Return (X, Y) of the center of cell containing provided text 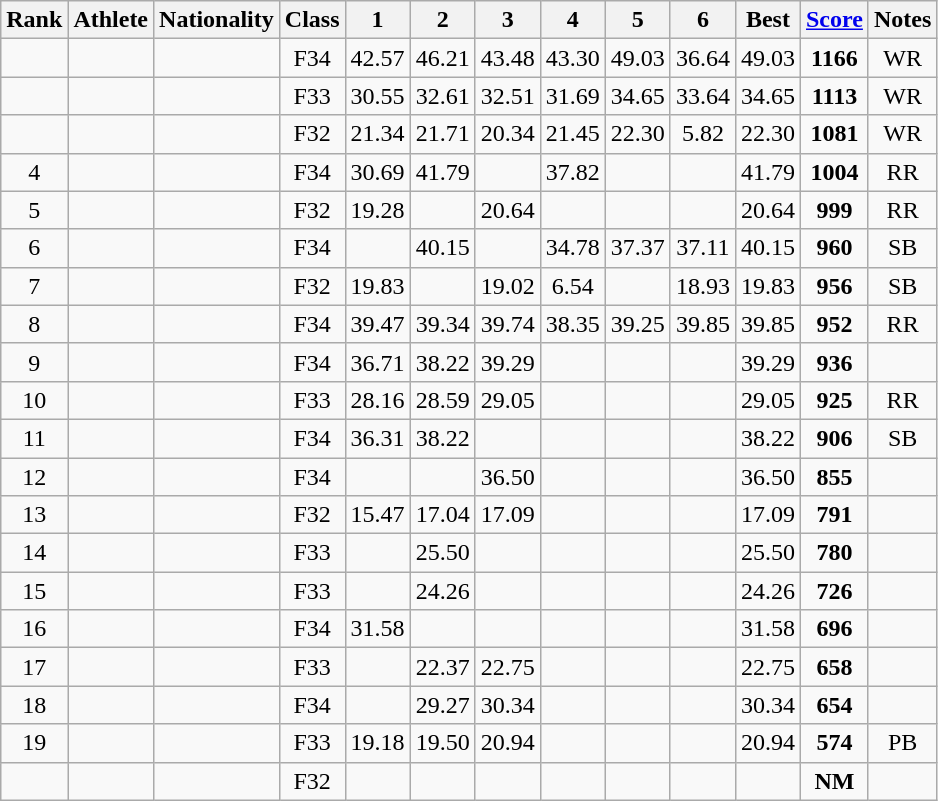
15 (34, 591)
39.25 (638, 324)
7 (34, 286)
16 (34, 629)
37.11 (702, 248)
38.35 (572, 324)
3 (508, 20)
6.54 (572, 286)
19.50 (442, 743)
36.64 (702, 58)
NM (834, 781)
956 (834, 286)
Nationality (217, 20)
37.82 (572, 172)
30.55 (378, 96)
31.69 (572, 96)
780 (834, 553)
19 (34, 743)
46.21 (442, 58)
13 (34, 515)
1113 (834, 96)
Best (768, 20)
18 (34, 705)
39.74 (508, 324)
33.64 (702, 96)
19.28 (378, 210)
1004 (834, 172)
43.30 (572, 58)
PB (902, 743)
Athlete (111, 20)
39.34 (442, 324)
17 (34, 667)
726 (834, 591)
19.18 (378, 743)
791 (834, 515)
21.71 (442, 134)
19.02 (508, 286)
574 (834, 743)
654 (834, 705)
28.59 (442, 400)
29.27 (442, 705)
906 (834, 438)
42.57 (378, 58)
36.71 (378, 362)
Notes (902, 20)
Score (834, 20)
32.51 (508, 96)
39.47 (378, 324)
11 (34, 438)
8 (34, 324)
14 (34, 553)
32.61 (442, 96)
30.69 (378, 172)
2 (442, 20)
9 (34, 362)
37.37 (638, 248)
43.48 (508, 58)
21.34 (378, 134)
952 (834, 324)
696 (834, 629)
658 (834, 667)
15.47 (378, 515)
1 (378, 20)
12 (34, 477)
1081 (834, 134)
925 (834, 400)
Class (312, 20)
5.82 (702, 134)
Rank (34, 20)
28.16 (378, 400)
1166 (834, 58)
36.31 (378, 438)
18.93 (702, 286)
21.45 (572, 134)
960 (834, 248)
10 (34, 400)
20.34 (508, 134)
22.37 (442, 667)
34.78 (572, 248)
855 (834, 477)
936 (834, 362)
999 (834, 210)
17.04 (442, 515)
